Identify which cell holds the provided text, then report its [x, y] central coordinate. 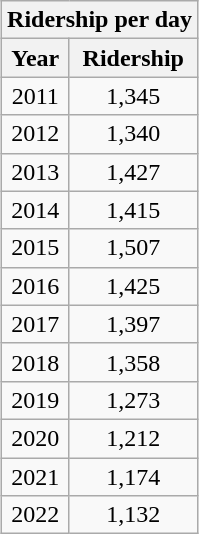
2021 [36, 477]
1,345 [134, 96]
2012 [36, 134]
2018 [36, 362]
2014 [36, 210]
2019 [36, 400]
2011 [36, 96]
1,358 [134, 362]
2013 [36, 172]
1,507 [134, 248]
1,397 [134, 324]
1,174 [134, 477]
1,132 [134, 515]
1,427 [134, 172]
1,415 [134, 210]
1,425 [134, 286]
2016 [36, 286]
1,273 [134, 400]
2017 [36, 324]
Ridership per day [100, 20]
2015 [36, 248]
2022 [36, 515]
Ridership [134, 58]
Year [36, 58]
1,340 [134, 134]
1,212 [134, 438]
2020 [36, 438]
